Capture the cell that displays the provided text and extract its [x, y] central coordinate. 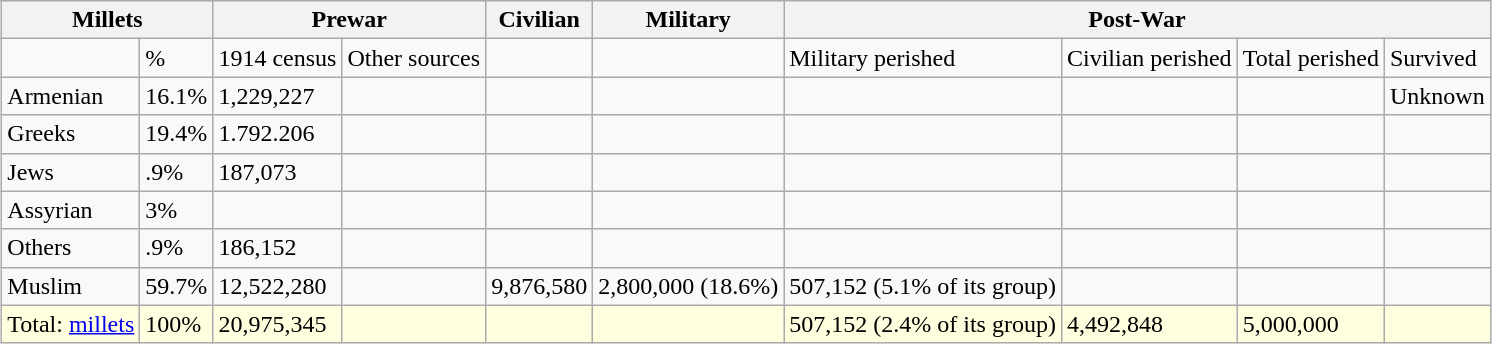
16.1% [176, 96]
19.4% [176, 134]
% [176, 58]
Military perished [923, 58]
Total: millets [71, 324]
Jews [71, 172]
3% [176, 210]
12,522,280 [278, 286]
Armenian [71, 96]
Civilian perished [1149, 58]
507,152 (5.1% of its group) [923, 286]
Assyrian [71, 210]
1.792.206 [278, 134]
1914 census [278, 58]
4,492,848 [1149, 324]
1,229,227 [278, 96]
Prewar [350, 20]
59.7% [176, 286]
Unknown [1437, 96]
9,876,580 [540, 286]
100% [176, 324]
2,800,000 (18.6%) [688, 286]
Total perished [1310, 58]
Survived [1437, 58]
186,152 [278, 248]
Others [71, 248]
Millets [108, 20]
5,000,000 [1310, 324]
507,152 (2.4% of its group) [923, 324]
20,975,345 [278, 324]
187,073 [278, 172]
Military [688, 20]
Civilian [540, 20]
Other sources [414, 58]
Greeks [71, 134]
Muslim [71, 286]
Post-War [1137, 20]
